Capture the cell that displays the provided text and extract its (X, Y) central coordinate. 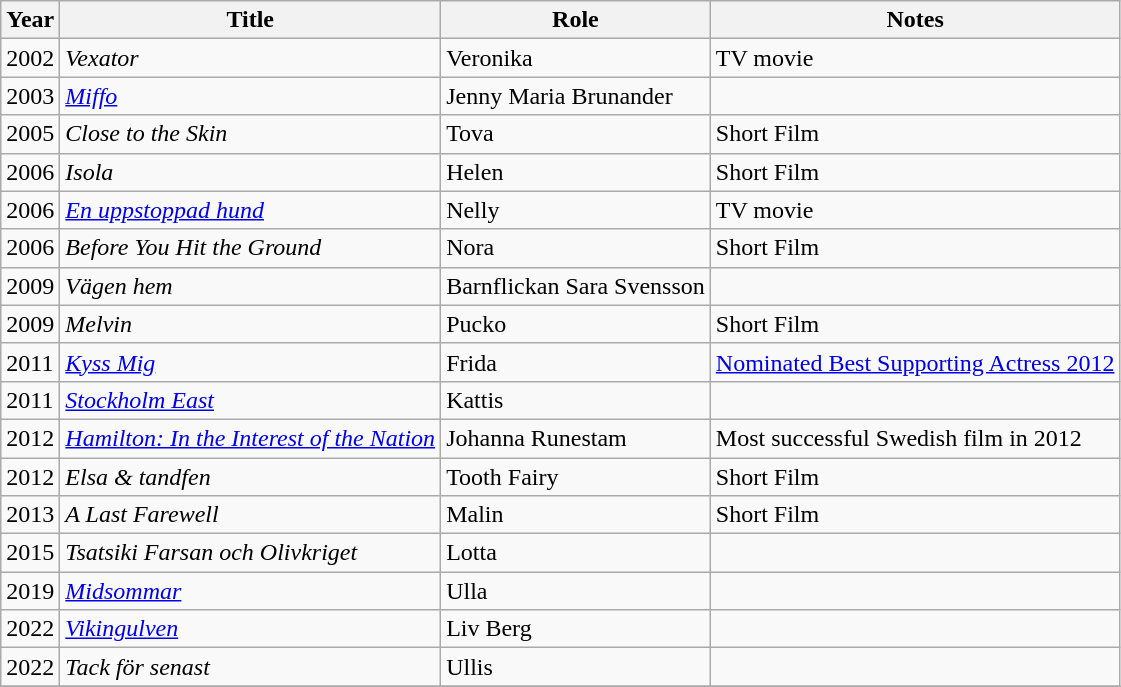
Nora (576, 248)
Miffo (250, 96)
Title (250, 20)
Before You Hit the Ground (250, 248)
Jenny Maria Brunander (576, 96)
Johanna Runestam (576, 438)
Kattis (576, 400)
Nelly (576, 210)
Ulla (576, 591)
Vexator (250, 58)
Notes (915, 20)
Isola (250, 172)
Vägen hem (250, 286)
Liv Berg (576, 629)
Frida (576, 362)
Role (576, 20)
En uppstoppad hund (250, 210)
Hamilton: In the Interest of the Nation (250, 438)
Tsatsiki Farsan och Olivkriget (250, 553)
Malin (576, 515)
Melvin (250, 324)
Year (30, 20)
Nominated Best Supporting Actress 2012 (915, 362)
Ullis (576, 667)
2013 (30, 515)
Helen (576, 172)
Elsa & tandfen (250, 477)
Pucko (576, 324)
2015 (30, 553)
Veronika (576, 58)
Tooth Fairy (576, 477)
Midsommar (250, 591)
Tack för senast (250, 667)
2019 (30, 591)
Barnflickan Sara Svensson (576, 286)
Most successful Swedish film in 2012 (915, 438)
Vikingulven (250, 629)
2003 (30, 96)
Kyss Mig (250, 362)
A Last Farewell (250, 515)
Close to the Skin (250, 134)
Lotta (576, 553)
Stockholm East (250, 400)
2005 (30, 134)
Tova (576, 134)
2002 (30, 58)
